Extract the [X, Y] coordinate from the center of the cell holding the provided text.  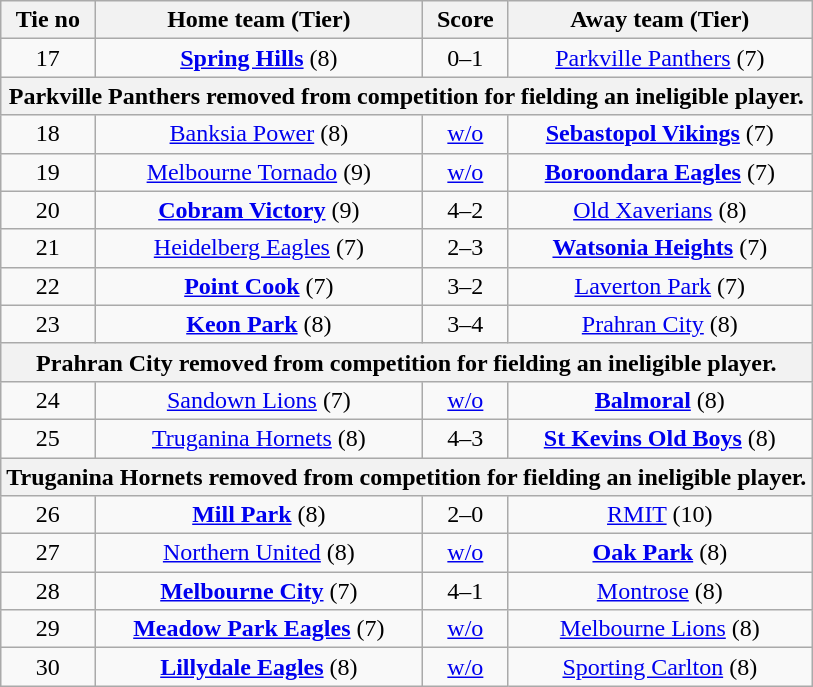
21 [48, 248]
Watsonia Heights (7) [660, 248]
28 [48, 591]
Old Xaverians (8) [660, 210]
Sporting Carlton (8) [660, 667]
25 [48, 438]
18 [48, 134]
4–3 [466, 438]
Melbourne Tornado (9) [259, 172]
Heidelberg Eagles (7) [259, 248]
29 [48, 629]
Home team (Tier) [259, 20]
23 [48, 324]
26 [48, 515]
Lillydale Eagles (8) [259, 667]
24 [48, 400]
Sebastopol Vikings (7) [660, 134]
Point Cook (7) [259, 286]
Melbourne Lions (8) [660, 629]
Meadow Park Eagles (7) [259, 629]
3–2 [466, 286]
Tie no [48, 20]
Mill Park (8) [259, 515]
2–3 [466, 248]
Oak Park (8) [660, 553]
2–0 [466, 515]
0–1 [466, 58]
St Kevins Old Boys (8) [660, 438]
Score [466, 20]
3–4 [466, 324]
Northern United (8) [259, 553]
Away team (Tier) [660, 20]
20 [48, 210]
4–1 [466, 591]
Sandown Lions (7) [259, 400]
Balmoral (8) [660, 400]
30 [48, 667]
22 [48, 286]
Cobram Victory (9) [259, 210]
Prahran City (8) [660, 324]
Spring Hills (8) [259, 58]
Truganina Hornets (8) [259, 438]
RMIT (10) [660, 515]
Prahran City removed from competition for fielding an ineligible player. [406, 362]
Banksia Power (8) [259, 134]
Melbourne City (7) [259, 591]
Parkville Panthers (7) [660, 58]
Truganina Hornets removed from competition for fielding an ineligible player. [406, 477]
Keon Park (8) [259, 324]
Parkville Panthers removed from competition for fielding an ineligible player. [406, 96]
Laverton Park (7) [660, 286]
17 [48, 58]
Montrose (8) [660, 591]
Boroondara Eagles (7) [660, 172]
19 [48, 172]
4–2 [466, 210]
27 [48, 553]
